Capture the cell that displays the provided text and extract its (x, y) central coordinate. 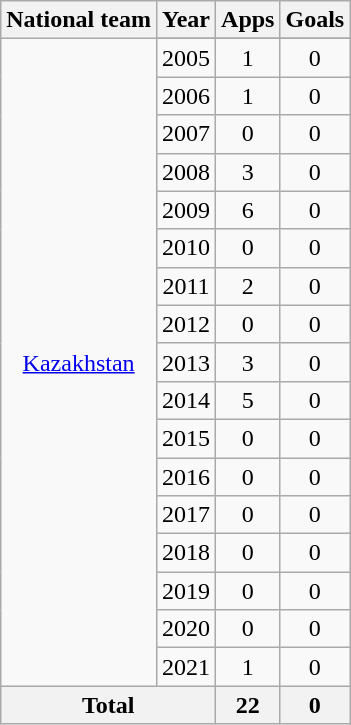
Total (108, 705)
22 (248, 705)
Kazakhstan (79, 362)
2010 (186, 248)
2011 (186, 286)
Apps (248, 20)
2014 (186, 400)
National team (79, 20)
2020 (186, 629)
5 (248, 400)
2016 (186, 477)
2009 (186, 210)
2 (248, 286)
2007 (186, 134)
2012 (186, 324)
2015 (186, 438)
Goals (315, 20)
Year (186, 20)
2019 (186, 591)
2013 (186, 362)
2008 (186, 172)
2021 (186, 667)
2006 (186, 96)
2005 (186, 58)
2018 (186, 553)
2017 (186, 515)
6 (248, 210)
